Return (X, Y) of the center of cell containing provided text 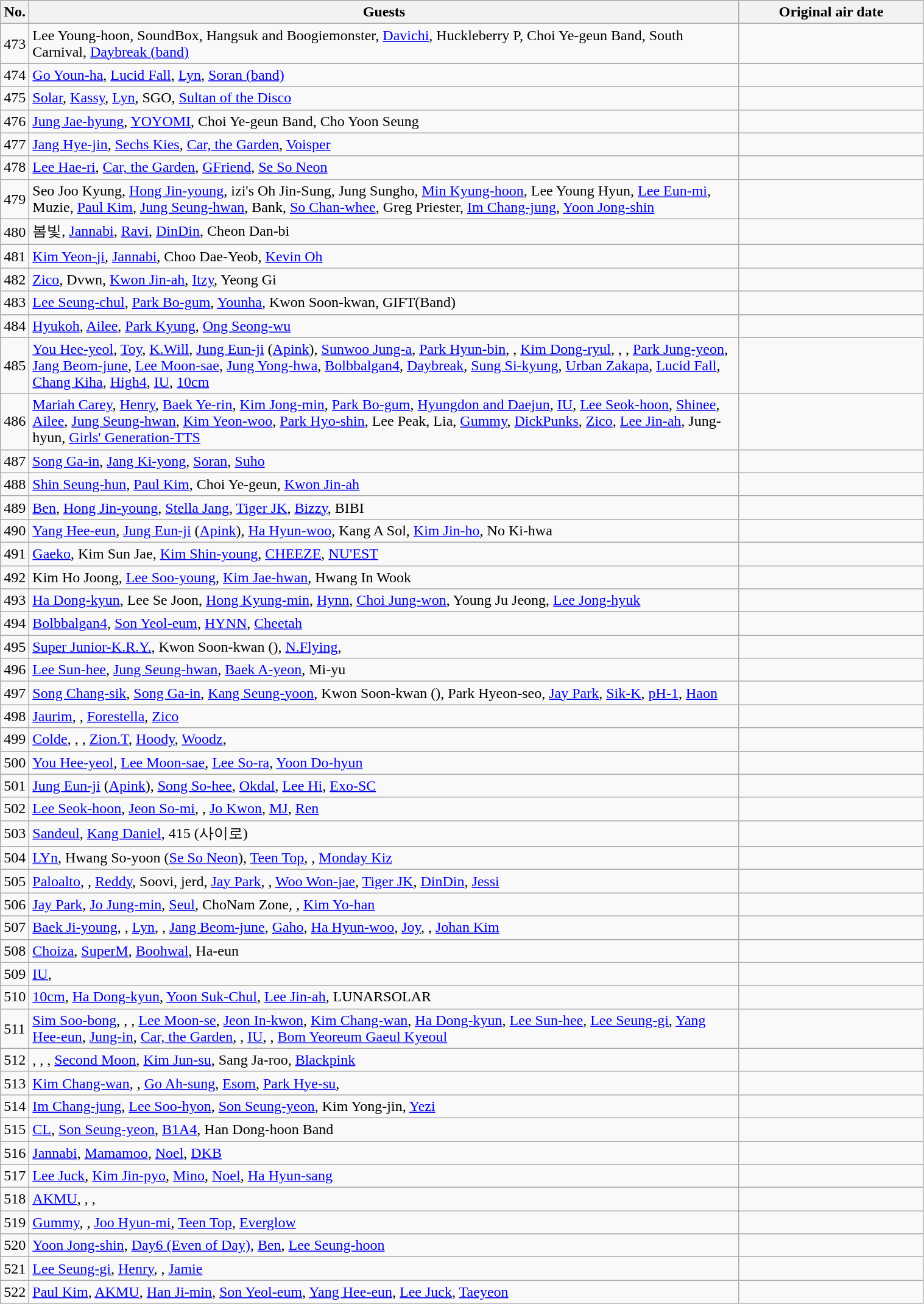
Lee Young-hoon, SoundBox, Hangsuk and Boogiemonster, Davichi, Huckleberry P, Choi Ye-geun Band, South Carnival, Daybreak (band) (384, 44)
483 (15, 303)
475 (15, 98)
Jung Jae-hyung, YOYOMI, Choi Ye-geun Band, Cho Yoon Seung (384, 121)
505 (15, 881)
517 (15, 1176)
Paloalto, , Reddy, Soovi, jerd, Jay Park, , Woo Won-jae, Tiger JK, DinDin, Jessi (384, 881)
Super Junior-K.R.Y., Kwon Soon-kwan (), N.Flying, (384, 647)
485 (15, 365)
Sandeul, Kang Daniel, 415 (사이로) (384, 833)
493 (15, 601)
500 (15, 763)
Kim Ho Joong, Lee Soo-young, Kim Jae-hwan, Hwang In Wook (384, 577)
486 (15, 421)
484 (15, 326)
Ben, Hong Jin-young, Stella Jang, Tiger JK, Bizzy, BIBI (384, 507)
Jay Park, Jo Jung-min, Seul, ChoNam Zone, , Kim Yo-han (384, 904)
474 (15, 75)
LYn, Hwang So-yoon (Se So Neon), Teen Top, , Monday Kiz (384, 858)
Zico, Dvwn, Kwon Jin-ah, Itzy, Yeong Gi (384, 280)
488 (15, 484)
Kim Chang-wan, , Go Ah-sung, Esom, Park Hye-su, (384, 1083)
504 (15, 858)
513 (15, 1083)
Bolbbalgan4, Son Yeol-eum, HYNN, Cheetah (384, 624)
497 (15, 693)
Song Ga-in, Jang Ki-yong, Soran, Suho (384, 461)
480 (15, 231)
Lee Sun-hee, Jung Seung-hwan, Baek A-yeon, Mi-yu (384, 670)
봄빛, Jannabi, Ravi, DinDin, Cheon Dan-bi (384, 231)
495 (15, 647)
520 (15, 1246)
492 (15, 577)
489 (15, 507)
522 (15, 1292)
487 (15, 461)
Colde, , , Zion.T, Hoody, Woodz, (384, 739)
503 (15, 833)
481 (15, 256)
509 (15, 974)
CL, Son Seung-yeon, B1A4, Han Dong-hoon Band (384, 1129)
No. (15, 12)
516 (15, 1153)
AKMU, , , (384, 1199)
Jung Eun-ji (Apink), Song So-hee, Okdal, Lee Hi, Exo-SC (384, 786)
Jannabi, Mamamoo, Noel, DKB (384, 1153)
Paul Kim, AKMU, Han Ji-min, Son Yeol-eum, Yang Hee-eun, Lee Juck, Taeyeon (384, 1292)
Yang Hee-eun, Jung Eun-ji (Apink), Ha Hyun-woo, Kang A Sol, Kim Jin-ho, No Ki-hwa (384, 530)
Choiza, SuperM, Boohwal, Ha-eun (384, 951)
476 (15, 121)
Gummy, , Joo Hyun-mi, Teen Top, Everglow (384, 1222)
477 (15, 144)
506 (15, 904)
502 (15, 809)
Im Chang-jung, Lee Soo-hyon, Son Seung-yeon, Kim Yong-jin, Yezi (384, 1106)
494 (15, 624)
496 (15, 670)
518 (15, 1199)
478 (15, 167)
Lee Seok-hoon, Jeon So-mi, , Jo Kwon, MJ, Ren (384, 809)
You Hee-yeol, Lee Moon-sae, Lee So-ra, Yoon Do-hyun (384, 763)
499 (15, 739)
490 (15, 530)
Go Youn-ha, Lucid Fall, Lyn, Soran (band) (384, 75)
498 (15, 716)
482 (15, 280)
519 (15, 1222)
Lee Hae-ri, Car, the Garden, GFriend, Se So Neon (384, 167)
Song Chang-sik, Song Ga-in, Kang Seung-yoon, Kwon Soon-kwan (), Park Hyeon-seo, Jay Park, Sik-K, pH-1, Haon (384, 693)
514 (15, 1106)
Lee Juck, Kim Jin-pyo, Mino, Noel, Ha Hyun-sang (384, 1176)
512 (15, 1060)
10cm, Ha Dong-kyun, Yoon Suk-Chul, Lee Jin-ah, LUNARSOLAR (384, 997)
Gaeko, Kim Sun Jae, Kim Shin-young, CHEEZE, NU'EST (384, 554)
Jaurim, , Forestella, Zico (384, 716)
Lee Seung-chul, Park Bo-gum, Younha, Kwon Soon-kwan, GIFT(Band) (384, 303)
507 (15, 928)
Kim Yeon-ji, Jannabi, Choo Dae-Yeob, Kevin Oh (384, 256)
501 (15, 786)
508 (15, 951)
491 (15, 554)
Lee Seung-gi, Henry, , Jamie (384, 1269)
515 (15, 1129)
IU, (384, 974)
Ha Dong-kyun, Lee Se Joon, Hong Kyung-min, Hynn, Choi Jung-won, Young Ju Jeong, Lee Jong-hyuk (384, 601)
Shin Seung-hun, Paul Kim, Choi Ye-geun, Kwon Jin-ah (384, 484)
Baek Ji-young, , Lyn, , Jang Beom-june, Gaho, Ha Hyun-woo, Joy, , Johan Kim (384, 928)
Hyukoh, Ailee, Park Kyung, Ong Seong-wu (384, 326)
, , , Second Moon, Kim Jun-su, Sang Ja-roo, Blackpink (384, 1060)
Original air date (831, 12)
479 (15, 199)
Jang Hye-jin, Sechs Kies, Car, the Garden, Voisper (384, 144)
Guests (384, 12)
Solar, Kassy, Lyn, SGO, Sultan of the Disco (384, 98)
521 (15, 1269)
Yoon Jong-shin, Day6 (Even of Day), Ben, Lee Seung-hoon (384, 1246)
473 (15, 44)
510 (15, 997)
511 (15, 1028)
